Find where the given text appears and provide that cell's center as [X, Y] coordinate. 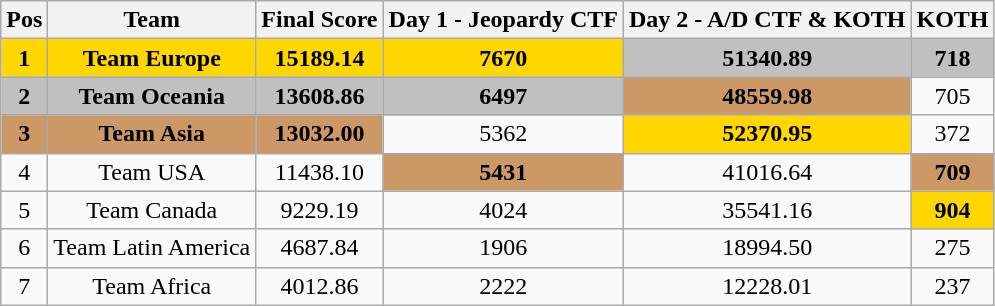
13608.86 [320, 96]
718 [952, 58]
48559.98 [767, 96]
7 [24, 286]
2 [24, 96]
9229.19 [320, 210]
Team Oceania [152, 96]
5362 [503, 134]
52370.95 [767, 134]
709 [952, 172]
Team [152, 20]
35541.16 [767, 210]
Team Asia [152, 134]
Team Latin America [152, 248]
237 [952, 286]
Team Canada [152, 210]
5431 [503, 172]
5 [24, 210]
4012.86 [320, 286]
Team USA [152, 172]
Final Score [320, 20]
275 [952, 248]
Team Africa [152, 286]
51340.89 [767, 58]
2222 [503, 286]
41016.64 [767, 172]
KOTH [952, 20]
Day 1 - Jeopardy CTF [503, 20]
4 [24, 172]
705 [952, 96]
4687.84 [320, 248]
4024 [503, 210]
6 [24, 248]
18994.50 [767, 248]
7670 [503, 58]
Pos [24, 20]
Day 2 - A/D CTF & KOTH [767, 20]
Team Europe [152, 58]
372 [952, 134]
11438.10 [320, 172]
15189.14 [320, 58]
12228.01 [767, 286]
3 [24, 134]
1906 [503, 248]
904 [952, 210]
6497 [503, 96]
1 [24, 58]
13032.00 [320, 134]
